Provide the (X, Y) coordinate of the cell's center where the given text is located.  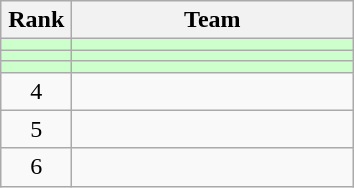
5 (36, 129)
6 (36, 167)
Team (212, 20)
4 (36, 91)
Rank (36, 20)
